Locate the cell with the specified text and output its (X, Y) center coordinate. 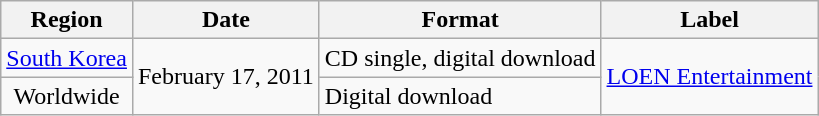
Worldwide (67, 96)
LOEN Entertainment (710, 77)
Date (226, 20)
Region (67, 20)
South Korea (67, 58)
CD single, digital download (460, 58)
Digital download (460, 96)
February 17, 2011 (226, 77)
Label (710, 20)
Format (460, 20)
